Search for the cell housing the specified text and yield its (X, Y) center coordinate. 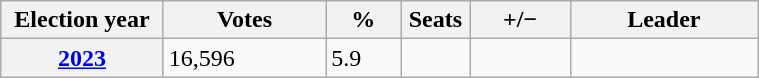
Leader (664, 20)
+/− (520, 20)
2023 (82, 58)
5.9 (364, 58)
Seats (436, 20)
Votes (244, 20)
% (364, 20)
16,596 (244, 58)
Election year (82, 20)
